For the text-containing cell, return its midpoint in (x, y) coordinate format. 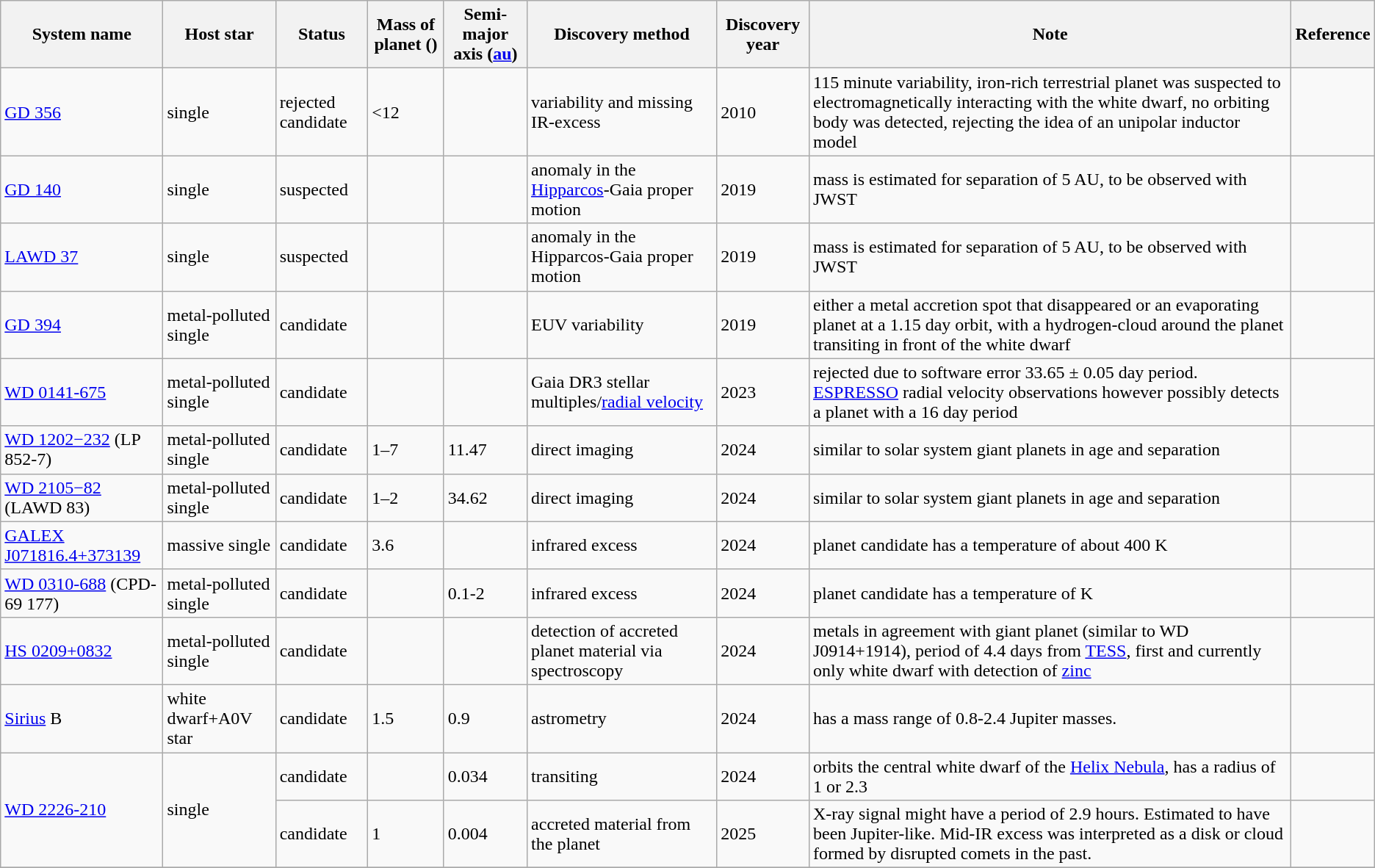
WD 2226-210 (82, 809)
Discovery year (763, 35)
1.5 (405, 718)
GD 140 (82, 189)
1–7 (405, 449)
Discovery method (622, 35)
EUV variability (622, 325)
WD 0141-675 (82, 392)
variability and missing IR-excess (622, 112)
0.034 (485, 775)
Status (322, 35)
System name (82, 35)
has a mass range of 0.8-2.4 Jupiter masses. (1050, 718)
2023 (763, 392)
GD 394 (82, 325)
1–2 (405, 498)
transiting (622, 775)
massive single (219, 545)
planet candidate has a temperature of about 400 K (1050, 545)
Sirius B (82, 718)
accreted material from the planet (622, 834)
Host star (219, 35)
white dwarf+A0V star (219, 718)
3.6 (405, 545)
WD 1202−232 (LP 852-7) (82, 449)
0.004 (485, 834)
0.9 (485, 718)
HS 0209+0832 (82, 651)
planet candidate has a temperature of K (1050, 593)
GD 356 (82, 112)
WD 0310-688 (CPD-69 177) (82, 593)
Reference (1332, 35)
2025 (763, 834)
rejected candidate (322, 112)
34.62 (485, 498)
LAWD 37 (82, 257)
WD 2105−82 (LAWD 83) (82, 498)
0.1-2 (485, 593)
Semi-major axis (au) (485, 35)
11.47 (485, 449)
Gaia DR3 stellar multiples/radial velocity (622, 392)
1 (405, 834)
orbits the central white dwarf of the Helix Nebula, has a radius of 1 or 2.3 (1050, 775)
rejected due to software error 33.65 ± 0.05 day period. ESPRESSO radial velocity observations however possibly detects a planet with a 16 day period (1050, 392)
<12 (405, 112)
Mass of planet () (405, 35)
GALEX J071816.4+373139 (82, 545)
Note (1050, 35)
astrometry (622, 718)
2010 (763, 112)
detection of accreted planet material via spectroscopy (622, 651)
